Pinpoint the cell where the given text exists, returning its [x, y] midpoint coordinate. 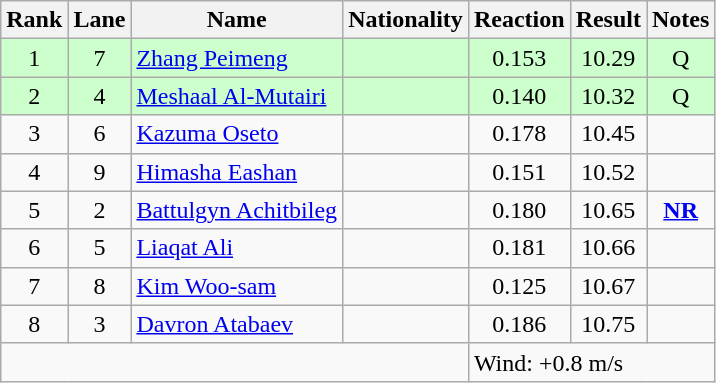
Name [237, 20]
Nationality [406, 20]
Kim Woo-sam [237, 286]
0.153 [519, 58]
Meshaal Al-Mutairi [237, 96]
Kazuma Oseto [237, 134]
10.32 [608, 96]
1 [34, 58]
Wind: +0.8 m/s [592, 362]
Himasha Eashan [237, 172]
0.151 [519, 172]
Notes [680, 20]
NR [680, 210]
10.75 [608, 324]
0.180 [519, 210]
0.125 [519, 286]
Zhang Peimeng [237, 58]
10.52 [608, 172]
10.66 [608, 248]
Liaqat Ali [237, 248]
0.178 [519, 134]
Rank [34, 20]
0.186 [519, 324]
Lane [100, 20]
9 [100, 172]
10.65 [608, 210]
10.29 [608, 58]
10.67 [608, 286]
10.45 [608, 134]
0.140 [519, 96]
Reaction [519, 20]
Battulgyn Achitbileg [237, 210]
0.181 [519, 248]
Result [608, 20]
Davron Atabaev [237, 324]
